Capture the cell that displays the provided text and extract its [x, y] central coordinate. 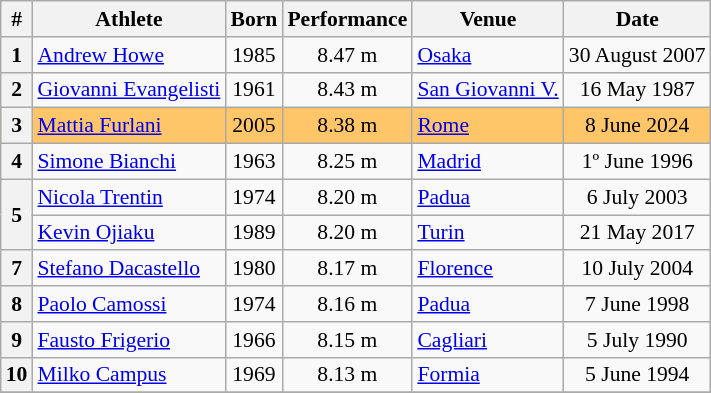
5 [17, 214]
Date [638, 19]
San Giovanni V. [488, 90]
Performance [347, 19]
10 [17, 375]
Andrew Howe [128, 55]
Nicola Trentin [128, 197]
1º June 1996 [638, 162]
1985 [254, 55]
6 July 2003 [638, 197]
8.13 m [347, 375]
8.38 m [347, 126]
1966 [254, 340]
Paolo Camossi [128, 304]
30 August 2007 [638, 55]
4 [17, 162]
Osaka [488, 55]
1969 [254, 375]
Madrid [488, 162]
Venue [488, 19]
Simone Bianchi [128, 162]
8.16 m [347, 304]
8.15 m [347, 340]
7 June 1998 [638, 304]
8.17 m [347, 269]
1961 [254, 90]
7 [17, 269]
Cagliari [488, 340]
2 [17, 90]
8.25 m [347, 162]
21 May 2017 [638, 233]
3 [17, 126]
16 May 1987 [638, 90]
Kevin Ojiaku [128, 233]
2005 [254, 126]
Milko Campus [128, 375]
# [17, 19]
Stefano Dacastello [128, 269]
Rome [488, 126]
Florence [488, 269]
Turin [488, 233]
10 July 2004 [638, 269]
1989 [254, 233]
Giovanni Evangelisti [128, 90]
1980 [254, 269]
8 [17, 304]
1 [17, 55]
5 July 1990 [638, 340]
5 June 1994 [638, 375]
9 [17, 340]
Fausto Frigerio [128, 340]
Formia [488, 375]
1963 [254, 162]
8 June 2024 [638, 126]
Athlete [128, 19]
Born [254, 19]
8.43 m [347, 90]
Mattia Furlani [128, 126]
8.47 m [347, 55]
